Pinpoint the cell where the given text exists, returning its (x, y) midpoint coordinate. 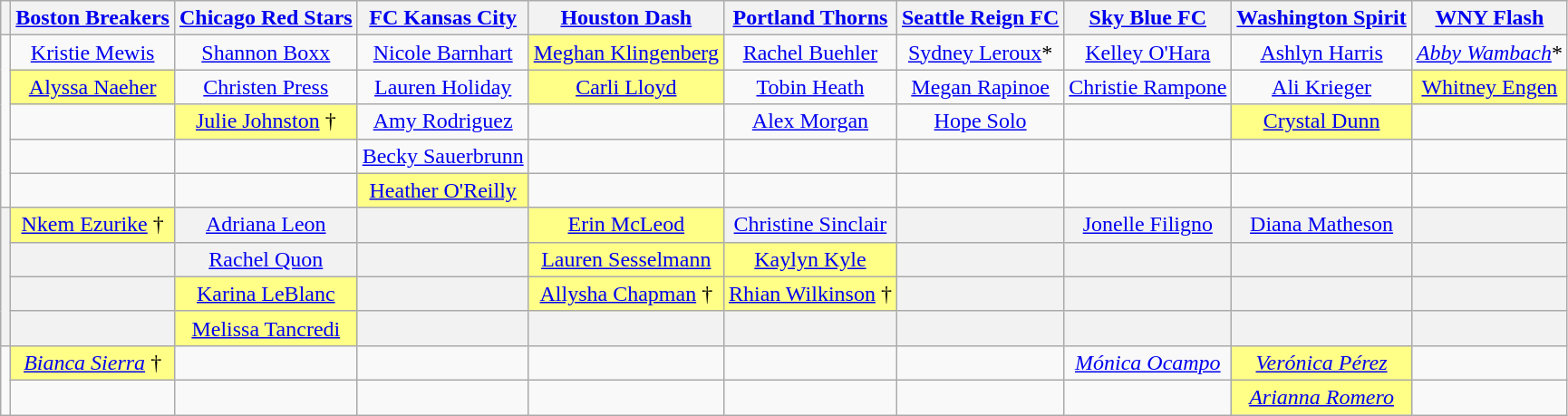
Christie Rampone (1147, 87)
Rachel Buehler (810, 53)
Meghan Klingenberg (625, 53)
WNY Flash (1489, 18)
Hope Solo (980, 121)
Julie Johnston † (266, 121)
Abby Wambach* (1489, 53)
Verónica Pérez (1321, 363)
Allysha Chapman † (625, 294)
Bianca Sierra † (92, 363)
Washington Spirit (1321, 18)
Chicago Red Stars (266, 18)
Nkem Ezurike † (92, 225)
Boston Breakers (92, 18)
Sydney Leroux* (980, 53)
Arianna Romero (1321, 397)
Kristie Mewis (92, 53)
Diana Matheson (1321, 225)
Whitney Engen (1489, 87)
Portland Thorns (810, 18)
Adriana Leon (266, 225)
Lauren Sesselmann (625, 259)
Kelley O'Hara (1147, 53)
Karina LeBlanc (266, 294)
Ali Krieger (1321, 87)
Alex Morgan (810, 121)
Kaylyn Kyle (810, 259)
Ashlyn Harris (1321, 53)
Carli Lloyd (625, 87)
Jonelle Filigno (1147, 225)
Alyssa Naeher (92, 87)
Sky Blue FC (1147, 18)
Melissa Tancredi (266, 328)
Megan Rapinoe (980, 87)
Tobin Heath (810, 87)
Heather O'Reilly (442, 190)
Shannon Boxx (266, 53)
Becky Sauerbrunn (442, 156)
Seattle Reign FC (980, 18)
Christen Press (266, 87)
Houston Dash (625, 18)
Mónica Ocampo (1147, 363)
FC Kansas City (442, 18)
Christine Sinclair (810, 225)
Rachel Quon (266, 259)
Nicole Barnhart (442, 53)
Erin McLeod (625, 225)
Amy Rodriguez (442, 121)
Rhian Wilkinson † (810, 294)
Crystal Dunn (1321, 121)
Lauren Holiday (442, 87)
